Search for the cell housing the specified text and yield its (x, y) center coordinate. 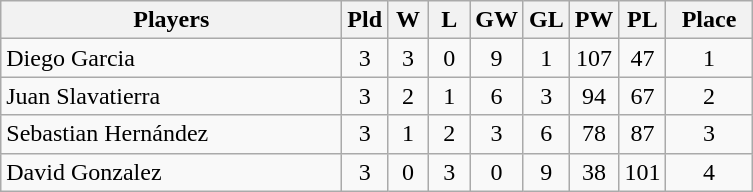
67 (642, 96)
101 (642, 172)
Juan Slavatierra (172, 96)
GL (546, 20)
PW (594, 20)
Diego Garcia (172, 58)
Pld (365, 20)
87 (642, 134)
78 (594, 134)
38 (594, 172)
4 (709, 172)
David Gonzalez (172, 172)
107 (594, 58)
Sebastian Hernández (172, 134)
47 (642, 58)
94 (594, 96)
W (408, 20)
GW (497, 20)
L (450, 20)
Place (709, 20)
PL (642, 20)
Players (172, 20)
